Locate the cell with the specified text and output its [x, y] center coordinate. 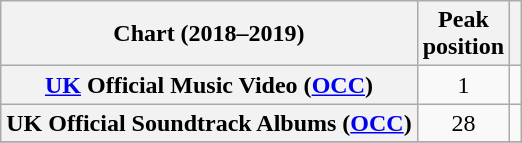
UK Official Soundtrack Albums (OCC) [209, 123]
UK Official Music Video (OCC) [209, 85]
28 [463, 123]
Peakposition [463, 34]
Chart (2018–2019) [209, 34]
1 [463, 85]
